Determine the (x, y) coordinate at the center of the cell enclosing the given text.  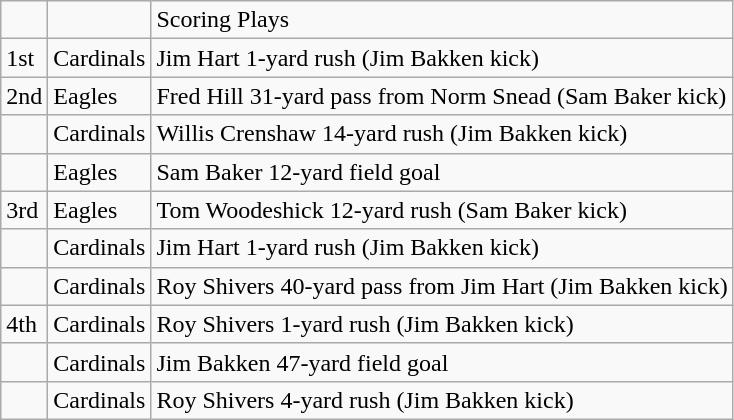
Fred Hill 31-yard pass from Norm Snead (Sam Baker kick) (442, 96)
1st (24, 58)
Roy Shivers 1-yard rush (Jim Bakken kick) (442, 324)
Roy Shivers 4-yard rush (Jim Bakken kick) (442, 400)
Jim Bakken 47-yard field goal (442, 362)
Willis Crenshaw 14-yard rush (Jim Bakken kick) (442, 134)
2nd (24, 96)
Scoring Plays (442, 20)
Tom Woodeshick 12-yard rush (Sam Baker kick) (442, 210)
3rd (24, 210)
4th (24, 324)
Sam Baker 12-yard field goal (442, 172)
Roy Shivers 40-yard pass from Jim Hart (Jim Bakken kick) (442, 286)
